From the cell containing the given text, extract its center point as [x, y] coordinate. 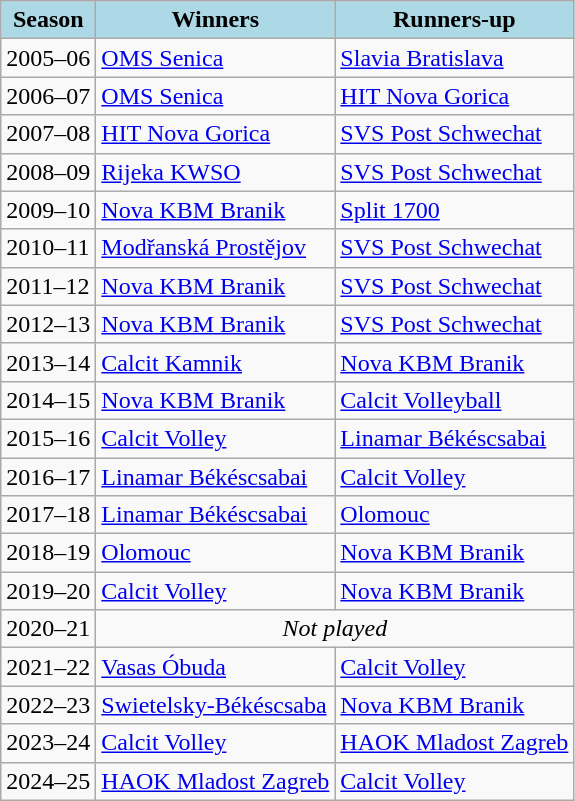
2011–12 [48, 286]
2017–18 [48, 515]
Vasas Óbuda [216, 667]
Winners [216, 20]
2020–21 [48, 629]
2009–10 [48, 210]
Modřanská Prostějov [216, 248]
Swietelsky-Békéscsaba [216, 705]
2018–19 [48, 553]
2013–14 [48, 362]
Not played [335, 629]
Slavia Bratislava [454, 58]
2019–20 [48, 591]
Calcit Kamnik [216, 362]
2023–24 [48, 743]
2008–09 [48, 172]
2012–13 [48, 324]
2014–15 [48, 400]
2021–22 [48, 667]
2022–23 [48, 705]
2005–06 [48, 58]
2006–07 [48, 96]
Runners-up [454, 20]
Season [48, 20]
2010–11 [48, 248]
Rijeka KWSO [216, 172]
2007–08 [48, 134]
Split 1700 [454, 210]
2016–17 [48, 477]
Calcit Volleyball [454, 400]
2015–16 [48, 438]
2024–25 [48, 781]
